Scan for the cell matching the given text and deliver its [X, Y] coordinate at center. 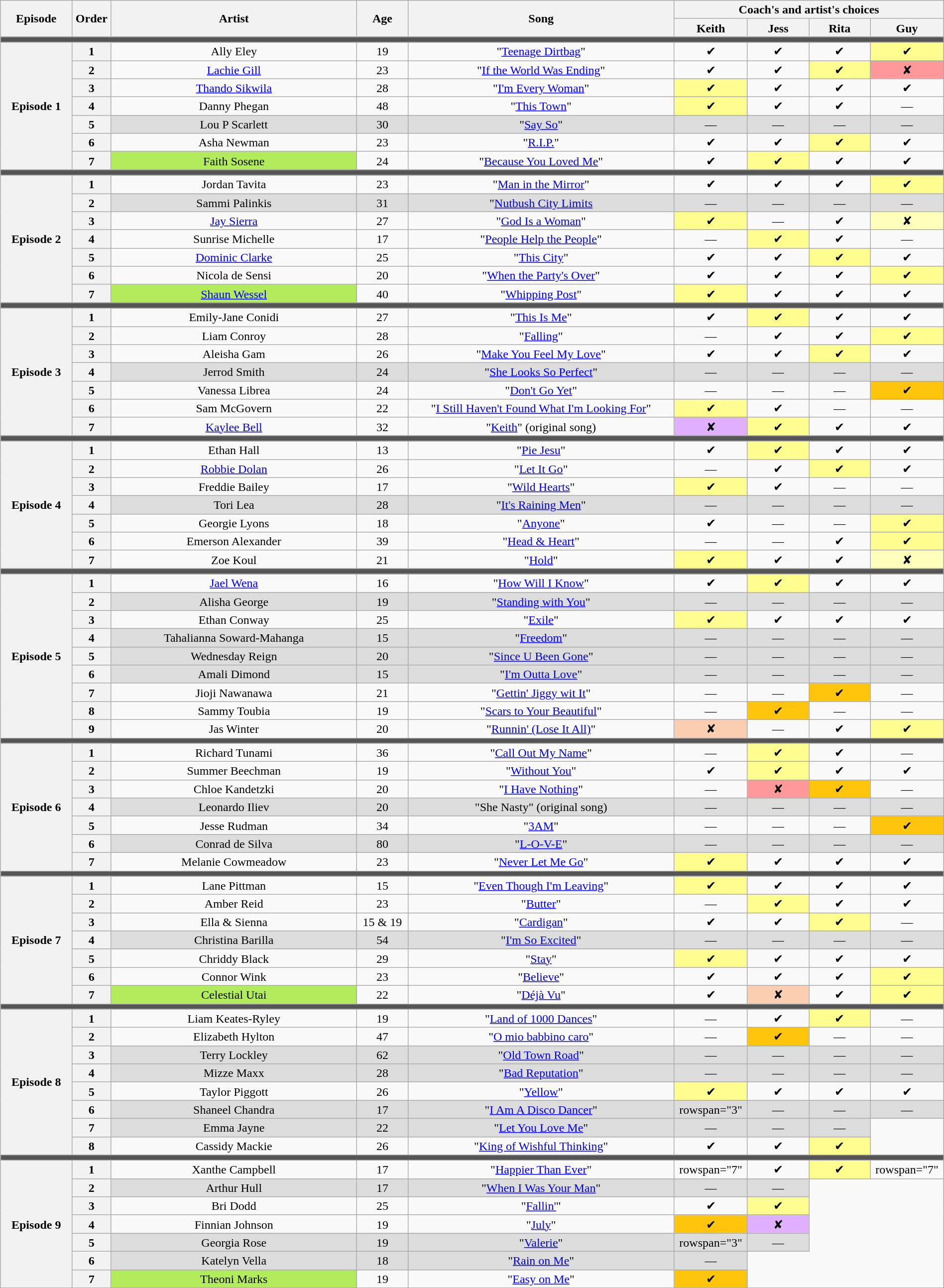
"I Still Haven't Found What I'm Looking For" [541, 408]
"Happier Than Ever" [541, 1170]
Artist [234, 19]
Kaylee Bell [234, 426]
"I Am A Disco Dancer" [541, 1109]
"Call Out My Name" [541, 753]
"Bad Reputation" [541, 1073]
Tahalianna Soward-Mahanga [234, 638]
"People Help the People" [541, 239]
Jas Winter [234, 729]
Ethan Conway [234, 619]
"When I Was Your Man" [541, 1188]
Aleisha Gam [234, 353]
"Old Town Road" [541, 1054]
Katelyn Vella [234, 1261]
Guy [907, 28]
"Anyone" [541, 523]
Cassidy Mackie [234, 1146]
Episode 3 [36, 372]
Lachie Gill [234, 70]
Amber Reid [234, 904]
Sam McGovern [234, 408]
"Yellow" [541, 1091]
Jordan Tavita [234, 184]
Mizze Maxx [234, 1073]
"Gettin' Jiggy wit It" [541, 692]
Coach's and artist's choices [809, 10]
29 [382, 958]
Arthur Hull [234, 1188]
Jay Sierra [234, 221]
9 [92, 729]
Amali Dimond [234, 674]
Wednesday Reign [234, 656]
Song [541, 19]
Connor Wink [234, 977]
"She Looks So Perfect" [541, 372]
54 [382, 940]
"She Nasty" (original song) [541, 808]
"Standing with You" [541, 601]
Sammy Toubia [234, 711]
"Runnin' (Lose It All)" [541, 729]
Jess [778, 28]
Asha Newman [234, 142]
39 [382, 542]
Jerrod Smith [234, 372]
31 [382, 202]
Thando Sikwila [234, 88]
Ethan Hall [234, 450]
"Déjà Vu" [541, 995]
"This Town" [541, 107]
36 [382, 753]
Finnian Johnson [234, 1224]
Taylor Piggott [234, 1091]
Elizabeth Hylton [234, 1037]
Order [92, 19]
Conrad de Silva [234, 843]
"July" [541, 1224]
80 [382, 843]
48 [382, 107]
"Let It Go" [541, 468]
Lou P Scarlett [234, 124]
Emerson Alexander [234, 542]
Melanie Cowmeadow [234, 861]
"Since U Been Gone" [541, 656]
"Because You Loved Me" [541, 160]
"Pie Jesu" [541, 450]
"How Will I Know" [541, 584]
"O mio babbino caro" [541, 1037]
"Stay" [541, 958]
47 [382, 1037]
Georgia Rose [234, 1243]
"Falling" [541, 336]
"I'm Every Woman" [541, 88]
"R.I.P." [541, 142]
"This City" [541, 257]
"Cardigan" [541, 922]
"Whipping Post" [541, 294]
"Wild Hearts" [541, 487]
Sammi Palinkis [234, 202]
16 [382, 584]
Episode 5 [36, 656]
Episode 1 [36, 106]
15 & 19 [382, 922]
"Land of 1000 Dances" [541, 1019]
"Even Though I'm Leaving" [541, 885]
Rita [839, 28]
Age [382, 19]
Leonardo Iliev [234, 808]
"Man in the Mirror" [541, 184]
Faith Sosene [234, 160]
"Say So" [541, 124]
"Easy on Me" [541, 1279]
Sunrise Michelle [234, 239]
"Fallin'" [541, 1206]
Episode [36, 19]
Chriddy Black [234, 958]
"I Have Nothing" [541, 789]
Episode 7 [36, 940]
Tori Lea [234, 505]
Jesse Rudman [234, 825]
Summer Beechman [234, 771]
"Butter" [541, 904]
Liam Conroy [234, 336]
Episode 2 [36, 239]
Lane Pittman [234, 885]
"Head & Heart" [541, 542]
Jael Wena [234, 584]
13 [382, 450]
"Freedom" [541, 638]
"L-O-V-E" [541, 843]
Zoe Koul [234, 560]
"Make You Feel My Love" [541, 353]
Theoni Marks [234, 1279]
"Never Let Me Go" [541, 861]
"Valerie" [541, 1243]
Ella & Sienna [234, 922]
34 [382, 825]
"God Is a Woman" [541, 221]
Emily-Jane Conidi [234, 318]
"Teenage Dirtbag" [541, 52]
Shaun Wessel [234, 294]
Terry Lockley [234, 1054]
Ally Eley [234, 52]
"Scars to Your Beautiful" [541, 711]
Keith [711, 28]
Episode 9 [36, 1224]
"King of Wishful Thinking" [541, 1146]
"Hold" [541, 560]
"Believe" [541, 977]
"Nutbush City Limits [541, 202]
Dominic Clarke [234, 257]
"Without You" [541, 771]
Jioji Nawanawa [234, 692]
Danny Phegan [234, 107]
"When the Party's Over" [541, 276]
"I'm So Excited" [541, 940]
Nicola de Sensi [234, 276]
"Keith" (original song) [541, 426]
Richard Tunami [234, 753]
"Don't Go Yet" [541, 390]
Emma Jayne [234, 1127]
Christina Barilla [234, 940]
30 [382, 124]
62 [382, 1054]
Episode 8 [36, 1082]
"3AM" [541, 825]
"This Is Me" [541, 318]
Shaneel Chandra [234, 1109]
"It's Raining Men" [541, 505]
"Exile" [541, 619]
32 [382, 426]
Liam Keates-Ryley [234, 1019]
Robbie Dolan [234, 468]
"Let You Love Me" [541, 1127]
Bri Dodd [234, 1206]
Vanessa Librea [234, 390]
"Rain on Me" [541, 1261]
Georgie Lyons [234, 523]
Celestial Utai [234, 995]
40 [382, 294]
"If the World Was Ending" [541, 70]
Alisha George [234, 601]
Episode 6 [36, 807]
Xanthe Campbell [234, 1170]
Episode 4 [36, 505]
Freddie Bailey [234, 487]
Chloe Kandetzki [234, 789]
"I'm Outta Love" [541, 674]
